Output the [x, y] coordinate of the center of the cell containing the given text.  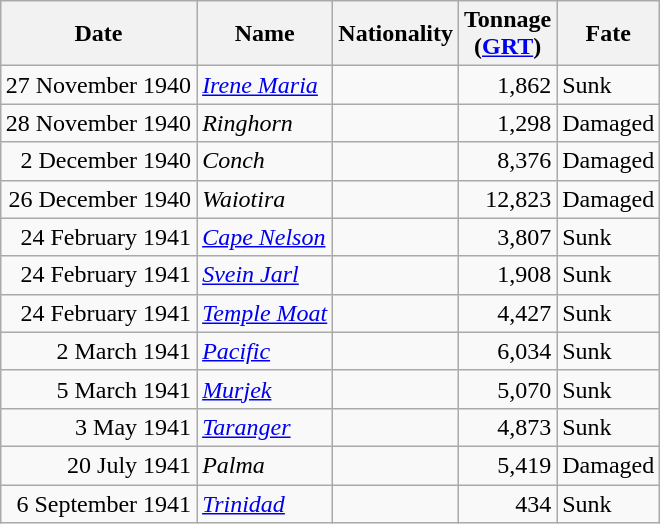
Name [265, 34]
4,427 [508, 313]
5,070 [508, 389]
Taranger [265, 427]
5 March 1941 [98, 389]
3 May 1941 [98, 427]
26 December 1940 [98, 199]
Irene Maria [265, 85]
8,376 [508, 161]
5,419 [508, 465]
Palma [265, 465]
Waiotira [265, 199]
2 December 1940 [98, 161]
Tonnage(GRT) [508, 34]
Ringhorn [265, 123]
Fate [608, 34]
Nationality [396, 34]
2 March 1941 [98, 351]
Trinidad [265, 503]
Temple Moat [265, 313]
Cape Nelson [265, 237]
6 September 1941 [98, 503]
12,823 [508, 199]
Conch [265, 161]
Date [98, 34]
4,873 [508, 427]
434 [508, 503]
28 November 1940 [98, 123]
Pacific [265, 351]
6,034 [508, 351]
Svein Jarl [265, 275]
3,807 [508, 237]
20 July 1941 [98, 465]
Murjek [265, 389]
1,862 [508, 85]
27 November 1940 [98, 85]
1,298 [508, 123]
1,908 [508, 275]
